Detect which cell encompasses the target text, then output its (X, Y) center coordinate. 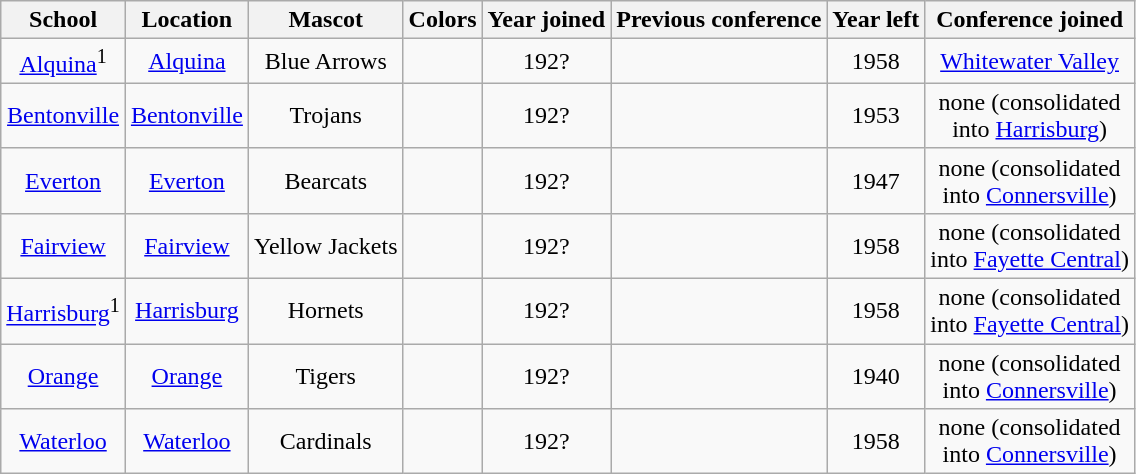
Colors (442, 20)
Previous conference (719, 20)
Mascot (326, 20)
Bearcats (326, 180)
Alquina (186, 62)
Year joined (546, 20)
Blue Arrows (326, 62)
Whitewater Valley (1030, 62)
none (consolidated into Harrisburg) (1030, 116)
School (64, 20)
Tigers (326, 376)
1953 (876, 116)
Yellow Jackets (326, 246)
Cardinals (326, 442)
Hornets (326, 312)
Trojans (326, 116)
Year left (876, 20)
Harrisburg (186, 312)
1947 (876, 180)
Harrisburg1 (64, 312)
1940 (876, 376)
Location (186, 20)
Alquina1 (64, 62)
Conference joined (1030, 20)
